Detect which cell encompasses the target text, then output its [X, Y] center coordinate. 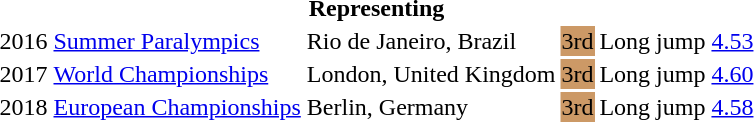
European Championships [177, 107]
London, United Kingdom [431, 74]
World Championships [177, 74]
Rio de Janeiro, Brazil [431, 41]
Summer Paralympics [177, 41]
Berlin, Germany [431, 107]
